Pinpoint the cell where the given text exists, returning its [x, y] midpoint coordinate. 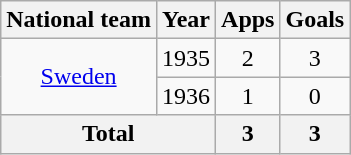
Total [108, 134]
Sweden [79, 77]
Apps [248, 20]
1936 [186, 96]
0 [315, 96]
2 [248, 58]
National team [79, 20]
1 [248, 96]
1935 [186, 58]
Year [186, 20]
Goals [315, 20]
